Return [X, Y] of the center of cell containing provided text 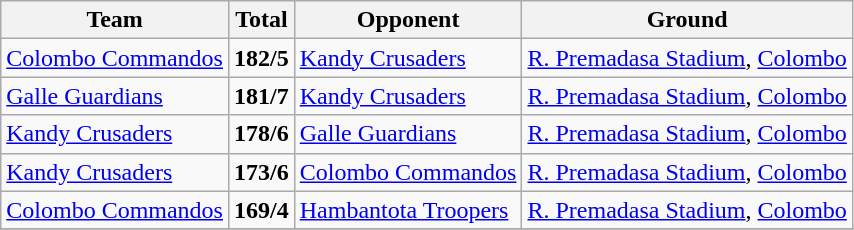
182/5 [261, 58]
173/6 [261, 172]
181/7 [261, 96]
Team [115, 20]
Total [261, 20]
Opponent [408, 20]
Ground [687, 20]
178/6 [261, 134]
169/4 [261, 210]
Hambantota Troopers [408, 210]
